Pinpoint the cell where the given text exists, returning its (x, y) midpoint coordinate. 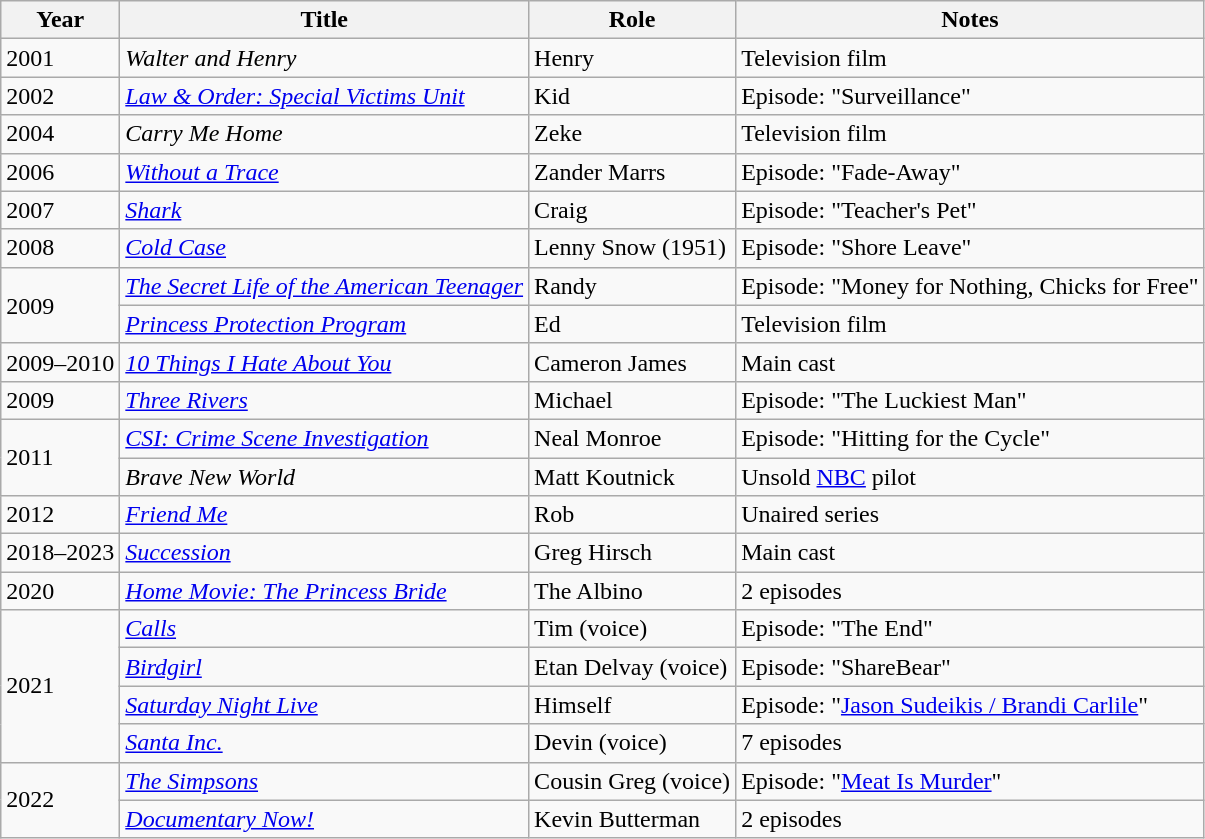
Episode: "ShareBear" (970, 667)
Law & Order: Special Victims Unit (324, 96)
Cold Case (324, 248)
Role (632, 20)
Birdgirl (324, 667)
2002 (60, 96)
2022 (60, 800)
Brave New World (324, 477)
Documentary Now! (324, 819)
Rob (632, 515)
Greg Hirsch (632, 553)
2009–2010 (60, 362)
Unaired series (970, 515)
Succession (324, 553)
Shark (324, 210)
Devin (voice) (632, 743)
Title (324, 20)
Episode: "Fade-Away" (970, 172)
Notes (970, 20)
Zeke (632, 134)
Cousin Greg (voice) (632, 781)
2007 (60, 210)
Lenny Snow (1951) (632, 248)
Santa Inc. (324, 743)
Episode: "Jason Sudeikis / Brandi Carlile" (970, 705)
Episode: "Hitting for the Cycle" (970, 438)
Episode: "The End" (970, 629)
Episode: "Money for Nothing, Chicks for Free" (970, 286)
Episode: "Teacher's Pet" (970, 210)
Matt Koutnick (632, 477)
2011 (60, 457)
Calls (324, 629)
Episode: "Shore Leave" (970, 248)
Year (60, 20)
Princess Protection Program (324, 324)
Saturday Night Live (324, 705)
Tim (voice) (632, 629)
Zander Marrs (632, 172)
2018–2023 (60, 553)
2021 (60, 686)
Himself (632, 705)
The Albino (632, 591)
Kid (632, 96)
The Secret Life of the American Teenager (324, 286)
The Simpsons (324, 781)
Home Movie: The Princess Bride (324, 591)
Episode: "Meat Is Murder" (970, 781)
Episode: "Surveillance" (970, 96)
2020 (60, 591)
2001 (60, 58)
Three Rivers (324, 400)
Etan Delvay (voice) (632, 667)
Craig (632, 210)
Walter and Henry (324, 58)
Randy (632, 286)
Henry (632, 58)
2006 (60, 172)
Michael (632, 400)
Carry Me Home (324, 134)
2004 (60, 134)
Unsold NBC pilot (970, 477)
Episode: "The Luckiest Man" (970, 400)
CSI: Crime Scene Investigation (324, 438)
2008 (60, 248)
Friend Me (324, 515)
Without a Trace (324, 172)
2012 (60, 515)
Ed (632, 324)
Kevin Butterman (632, 819)
7 episodes (970, 743)
Neal Monroe (632, 438)
10 Things I Hate About You (324, 362)
Cameron James (632, 362)
